Scan for the cell matching the given text and deliver its [X, Y] coordinate at center. 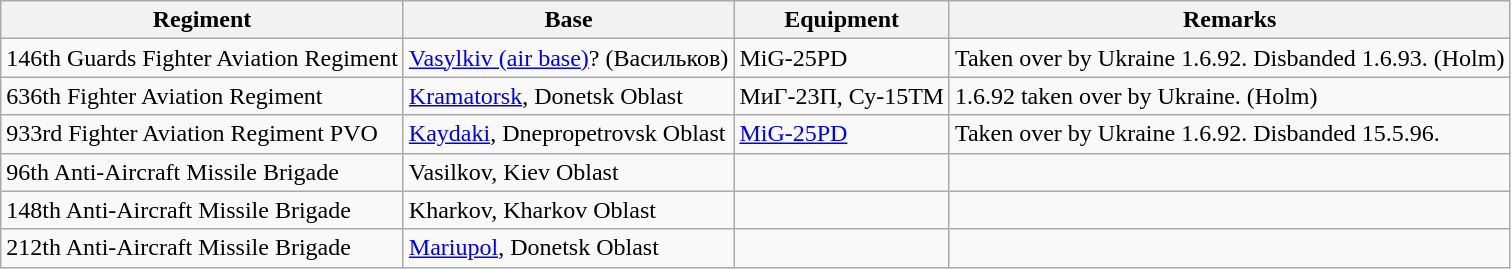
96th Anti-Aircraft Missile Brigade [202, 172]
Kaydaki, Dnepropetrovsk Oblast [568, 134]
Vasilkov, Kiev Oblast [568, 172]
212th Anti-Aircraft Missile Brigade [202, 248]
1.6.92 taken over by Ukraine. (Holm) [1230, 96]
Regiment [202, 20]
146th Guards Fighter Aviation Regiment [202, 58]
636th Fighter Aviation Regiment [202, 96]
148th Anti-Aircraft Missile Brigade [202, 210]
Taken over by Ukraine 1.6.92. Disbanded 1.6.93. (Holm) [1230, 58]
Base [568, 20]
Kramatorsk, Donetsk Oblast [568, 96]
Remarks [1230, 20]
Equipment [842, 20]
933rd Fighter Aviation Regiment PVO [202, 134]
Vasylkiv (air base)? (Васильков) [568, 58]
Mariupol, Donetsk Oblast [568, 248]
Taken over by Ukraine 1.6.92. Disbanded 15.5.96. [1230, 134]
МиГ-23П, Су-15ТМ [842, 96]
Kharkov, Kharkov Oblast [568, 210]
